Detect which cell encompasses the target text, then output its [x, y] center coordinate. 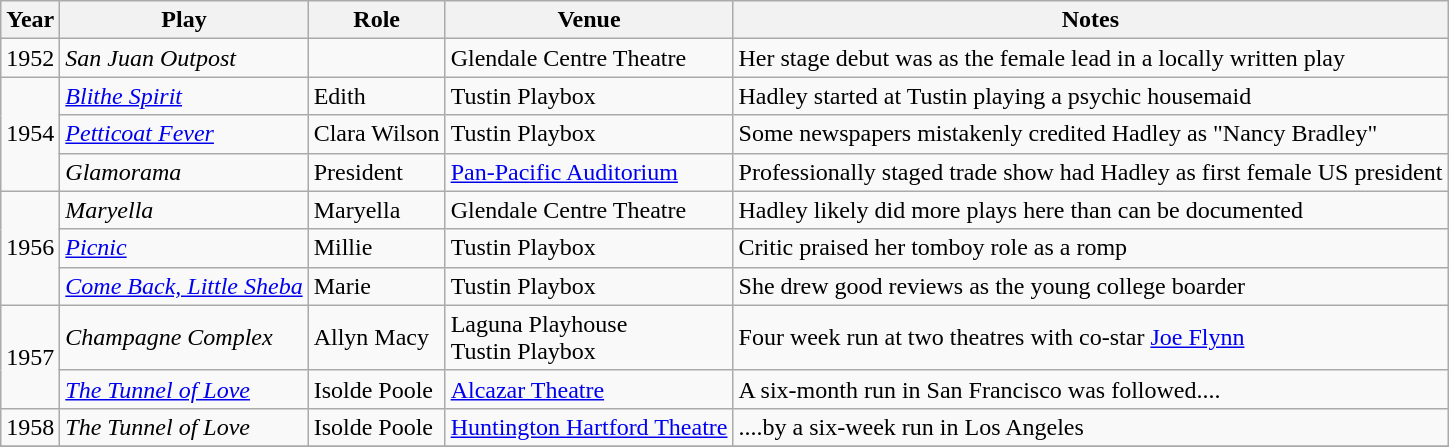
A six-month run in San Francisco was followed.... [1090, 389]
Come Back, Little Sheba [184, 286]
1952 [30, 58]
Glamorama [184, 172]
Champagne Complex [184, 338]
Alcazar Theatre [589, 389]
Her stage debut was as the female lead in a locally written play [1090, 58]
Millie [376, 248]
Laguna PlayhouseTustin Playbox [589, 338]
....by a six-week run in Los Angeles [1090, 427]
Professionally staged trade show had Hadley as first female US president [1090, 172]
1958 [30, 427]
Clara Wilson [376, 134]
1954 [30, 134]
Critic praised her tomboy role as a romp [1090, 248]
Venue [589, 20]
President [376, 172]
Blithe Spirit [184, 96]
Role [376, 20]
Hadley started at Tustin playing a psychic housemaid [1090, 96]
Four week run at two theatres with co-star Joe Flynn [1090, 338]
1957 [30, 356]
Some newspapers mistakenly credited Hadley as "Nancy Bradley" [1090, 134]
Huntington Hartford Theatre [589, 427]
Year [30, 20]
Petticoat Fever [184, 134]
Notes [1090, 20]
Picnic [184, 248]
Hadley likely did more plays here than can be documented [1090, 210]
1956 [30, 248]
Allyn Macy [376, 338]
She drew good reviews as the young college boarder [1090, 286]
Play [184, 20]
Edith [376, 96]
San Juan Outpost [184, 58]
Marie [376, 286]
Pan-Pacific Auditorium [589, 172]
